From the cell containing the given text, extract its center point as [X, Y] coordinate. 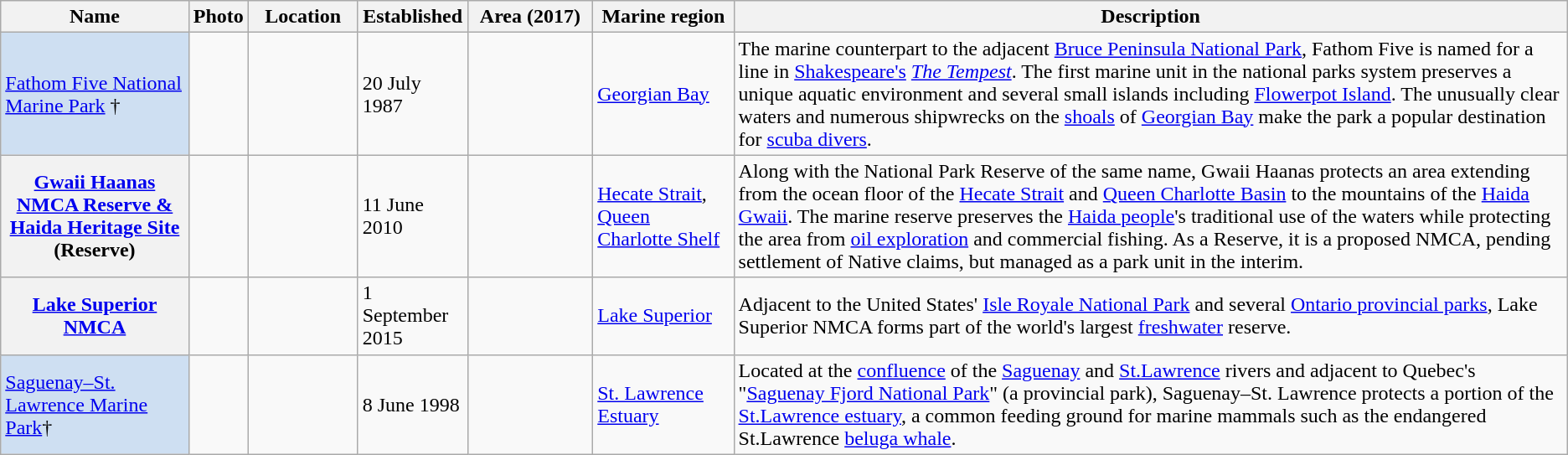
St. Lawrence Estuary [663, 404]
Georgian Bay [663, 94]
Hecate Strait, Queen Charlotte Shelf [663, 216]
11 June 2010 [412, 216]
Saguenay–St. Lawrence Marine Park† [95, 404]
Lake Superior [663, 316]
Area (2017) [530, 17]
Gwaii Haanas NMCA Reserve & Haida Heritage Site(Reserve) [95, 216]
Photo [218, 17]
Name [95, 17]
Location [303, 17]
Fathom Five National Marine Park † [95, 94]
Established [412, 17]
20 July 1987 [412, 94]
8 June 1998 [412, 404]
1 September 2015 [412, 316]
Lake Superior NMCA [95, 316]
Description [1151, 17]
Marine region [663, 17]
